Find where the given text appears and provide that cell's center as (X, Y) coordinate. 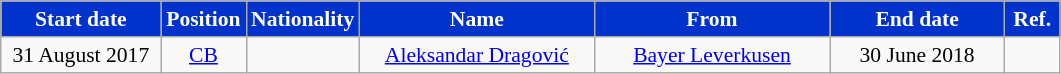
Nationality (302, 19)
31 August 2017 (81, 55)
Aleksandar Dragović (476, 55)
Name (476, 19)
From (712, 19)
End date (918, 19)
CB (204, 55)
Bayer Leverkusen (712, 55)
Ref. (1032, 19)
Position (204, 19)
30 June 2018 (918, 55)
Start date (81, 19)
